Detect which cell encompasses the target text, then output its (x, y) center coordinate. 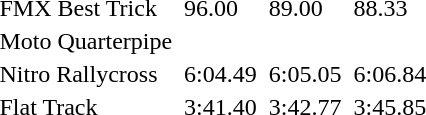
6:04.49 (221, 74)
6:05.05 (305, 74)
